From the cell containing the given text, extract its center point as [X, Y] coordinate. 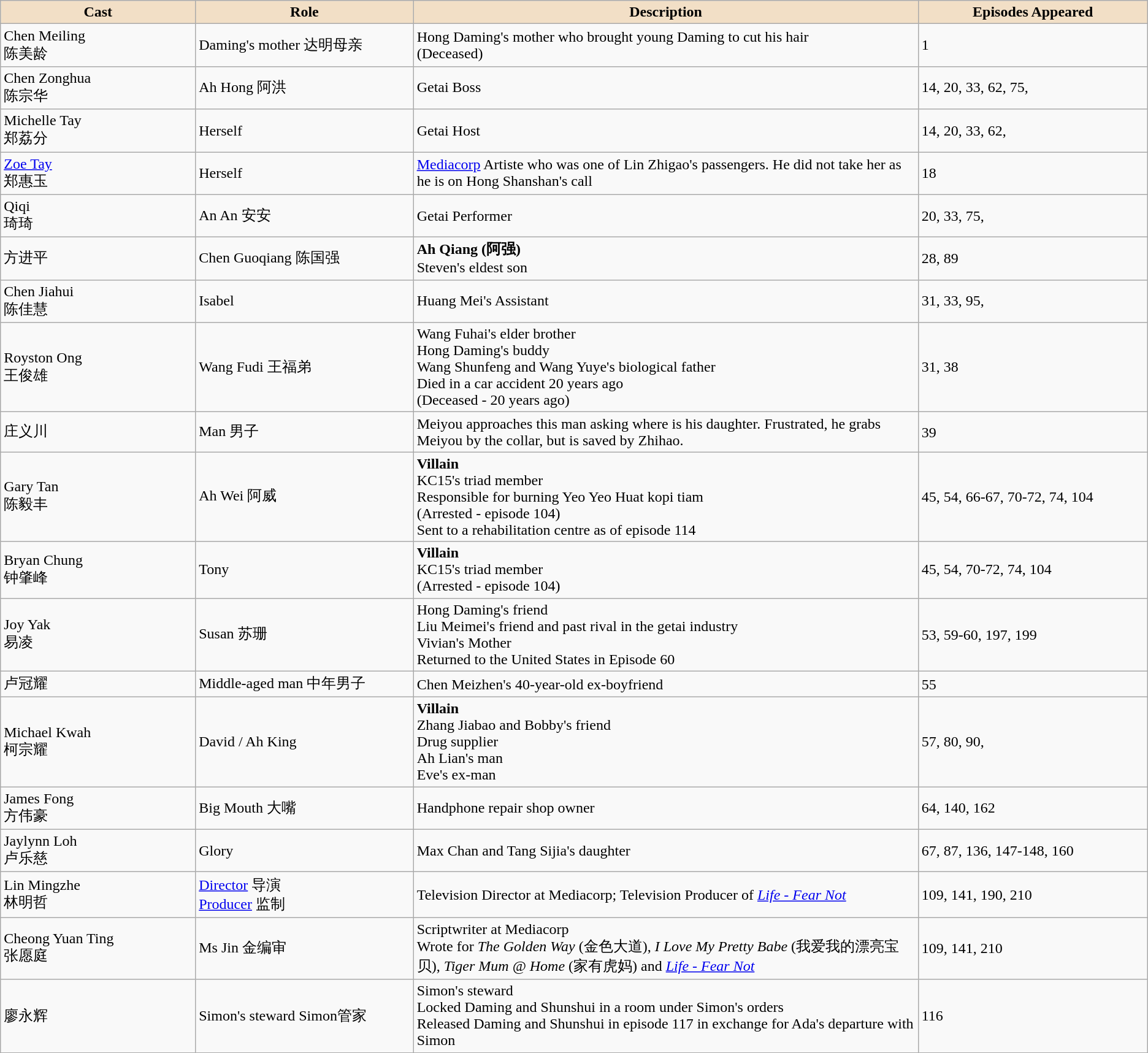
Meiyou approaches this man asking where is his daughter. Frustrated, he grabs Meiyou by the collar, but is saved by Zhihao. [666, 432]
Middle-aged man 中年男子 [304, 684]
Bryan Chung钟肇峰 [98, 570]
14, 20, 33, 62, 75, [1033, 88]
28, 89 [1033, 259]
Television Director at Mediacorp; Television Producer of Life - Fear Not [666, 895]
14, 20, 33, 62, [1033, 131]
Hong Daming's mother who brought young Daming to cut his hair(Deceased) [666, 45]
方进平 [98, 259]
57, 80, 90, [1033, 742]
Tony [304, 570]
39 [1033, 432]
Glory [304, 851]
Ah Qiang (阿强)Steven's eldest son [666, 259]
Getai Boss [666, 88]
VillainZhang Jiabao and Bobby's friendDrug supplierAh Lian's manEve's ex-man [666, 742]
20, 33, 75, [1033, 216]
Michael Kwah柯宗耀 [98, 742]
Description [666, 12]
18 [1033, 174]
Chen Guoqiang 陈国强 [304, 259]
Mediacorp Artiste who was one of Lin Zhigao's passengers. He did not take her as he is on Hong Shanshan's call [666, 174]
64, 140, 162 [1033, 808]
Daming's mother 达明母亲 [304, 45]
Cheong Yuan Ting张愿庭 [98, 948]
Chen Zonghua陈宗华 [98, 88]
Hong Daming's friendLiu Meimei's friend and past rival in the getai industryVivian's MotherReturned to the United States in Episode 60 [666, 634]
Ah Hong 阿洪 [304, 88]
Joy Yak易凌 [98, 634]
Getai Host [666, 131]
1 [1033, 45]
Handphone repair shop owner [666, 808]
Big Mouth 大嘴 [304, 808]
Ms Jin 金编审 [304, 948]
Royston Ong王俊雄 [98, 367]
Scriptwriter at MediacorpWrote for The Golden Way (金色大道), I Love My Pretty Babe (我爱我的漂亮宝贝), Tiger Mum @ Home (家有虎妈) and Life - Fear Not [666, 948]
廖永辉 [98, 1016]
Jaylynn Loh卢乐慈 [98, 851]
Michelle Tay郑荔分 [98, 131]
Man 男子 [304, 432]
Wang Fudi 王福弟 [304, 367]
Director 导演Producer 监制 [304, 895]
116 [1033, 1016]
Simon's steward Simon管家 [304, 1016]
Episodes Appeared [1033, 12]
109, 141, 190, 210 [1033, 895]
Qiqi琦琦 [98, 216]
James Fong方伟豪 [98, 808]
An An 安安 [304, 216]
55 [1033, 684]
David / Ah King [304, 742]
45, 54, 70-72, 74, 104 [1033, 570]
53, 59-60, 197, 199 [1033, 634]
Max Chan and Tang Sijia's daughter [666, 851]
31, 33, 95, [1033, 301]
Getai Performer [666, 216]
Huang Mei's Assistant [666, 301]
109, 141, 210 [1033, 948]
庄义川 [98, 432]
Chen Meizhen's 40-year-old ex-boyfriend [666, 684]
Chen Jiahui陈佳慧 [98, 301]
Chen Meiling陈美龄 [98, 45]
VillainKC15's triad member(Arrested - episode 104) [666, 570]
Isabel [304, 301]
Zoe Tay郑惠玉 [98, 174]
67, 87, 136, 147-148, 160 [1033, 851]
Gary Tan陈毅丰 [98, 497]
卢冠耀 [98, 684]
31, 38 [1033, 367]
Villain KC15's triad memberResponsible for burning Yeo Yeo Huat kopi tiam(Arrested - episode 104)Sent to a rehabilitation centre as of episode 114 [666, 497]
Cast [98, 12]
45, 54, 66-67, 70-72, 74, 104 [1033, 497]
Susan 苏珊 [304, 634]
Role [304, 12]
Ah Wei 阿威 [304, 497]
Lin Mingzhe林明哲 [98, 895]
